Provide the (X, Y) coordinate of the cell's center where the given text is located.  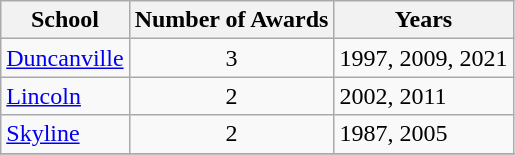
Number of Awards (232, 20)
Years (424, 20)
Lincoln (65, 96)
1997, 2009, 2021 (424, 58)
Duncanville (65, 58)
3 (232, 58)
1987, 2005 (424, 134)
Skyline (65, 134)
School (65, 20)
2002, 2011 (424, 96)
